Return the [x, y] coordinate for the center point of the cell that contains the specified text.  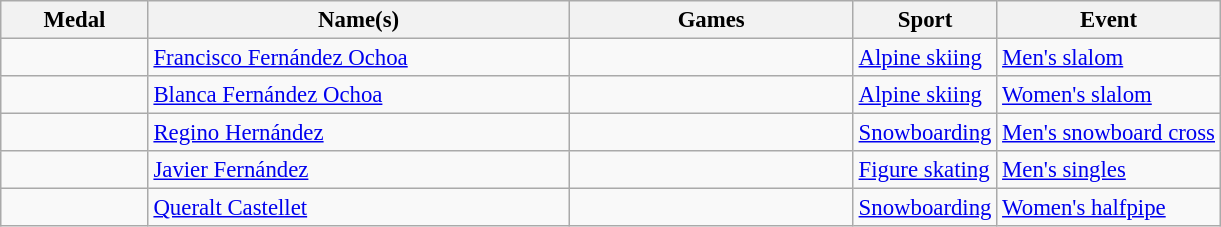
Games [711, 20]
Regino Hernández [358, 133]
Javier Fernández [358, 170]
Blanca Fernández Ochoa [358, 95]
Name(s) [358, 20]
Women's slalom [1109, 95]
Figure skating [924, 170]
Event [1109, 20]
Men's snowboard cross [1109, 133]
Women's halfpipe [1109, 208]
Men's slalom [1109, 58]
Men's singles [1109, 170]
Sport [924, 20]
Francisco Fernández Ochoa [358, 58]
Queralt Castellet [358, 208]
Medal [74, 20]
